From the cell containing the given text, extract its center point as [X, Y] coordinate. 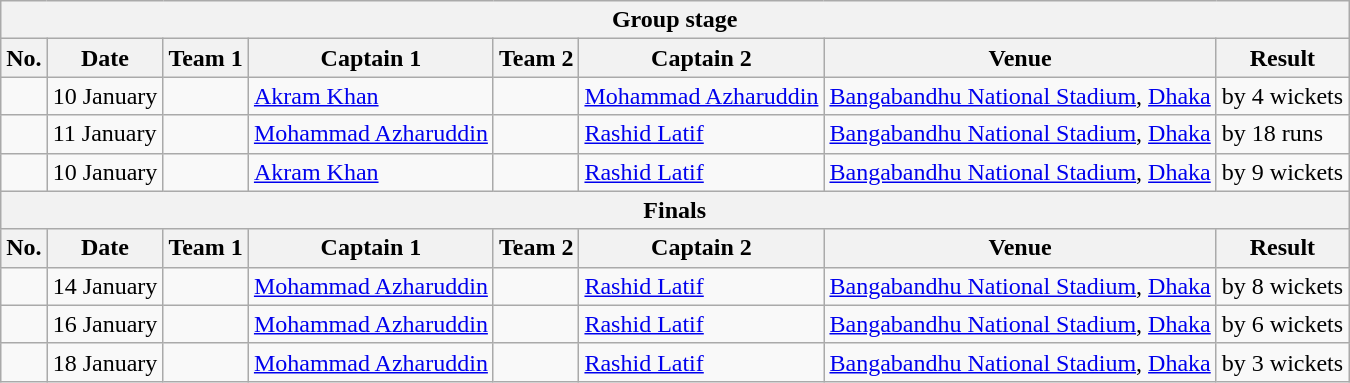
14 January [105, 286]
11 January [105, 134]
by 9 wickets [1282, 172]
by 3 wickets [1282, 362]
by 4 wickets [1282, 96]
Finals [675, 210]
Group stage [675, 20]
18 January [105, 362]
by 18 runs [1282, 134]
by 6 wickets [1282, 324]
by 8 wickets [1282, 286]
16 January [105, 324]
